Determine the (x, y) coordinate at the center of the cell enclosing the given text.  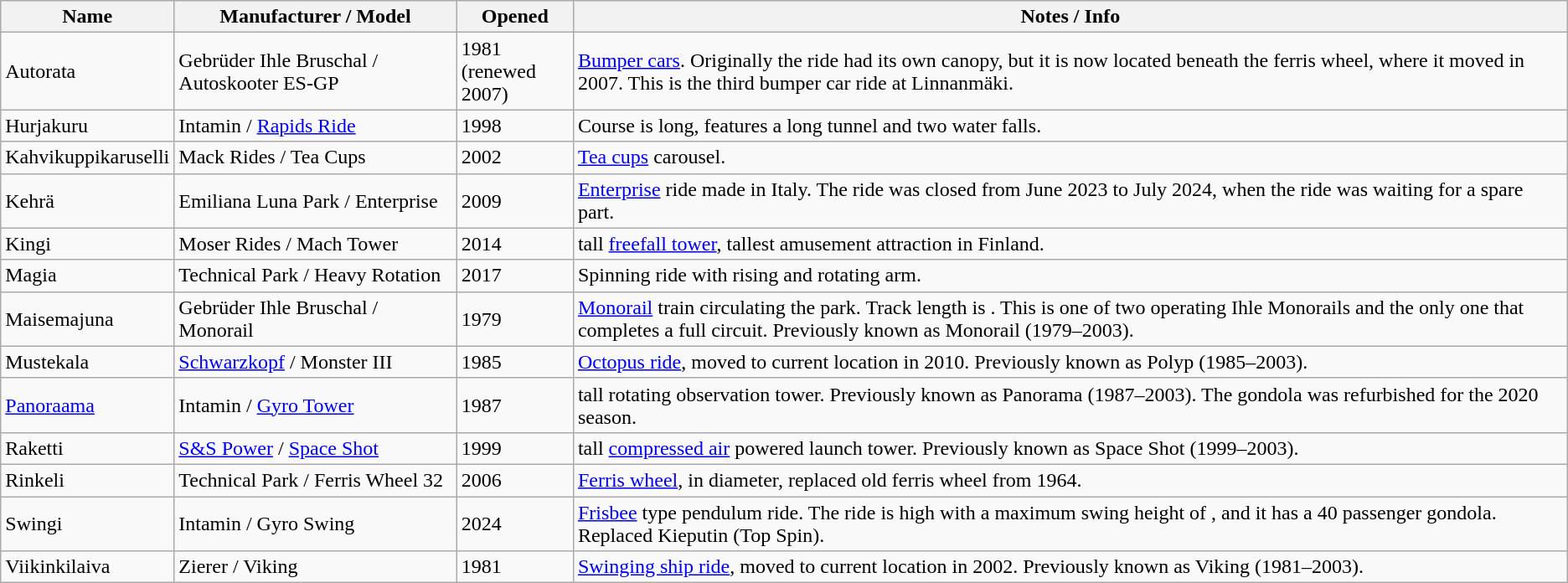
tall rotating observation tower. Previously known as Panorama (1987–2003). The gondola was refurbished for the 2020 season. (1070, 405)
tall compressed air powered launch tower. Previously known as Space Shot (1999–2003). (1070, 448)
Intamin / Rapids Ride (315, 126)
Zierer / Viking (315, 567)
Opened (514, 17)
1981 (514, 567)
2017 (514, 276)
Tea cups carousel. (1070, 157)
2014 (514, 244)
Maisemajuna (87, 318)
Ferris wheel, in diameter, replaced old ferris wheel from 1964. (1070, 480)
Moser Rides / Mach Tower (315, 244)
2002 (514, 157)
Kehrä (87, 201)
Frisbee type pendulum ride. The ride is high with a maximum swing height of , and it has a 40 passenger gondola. Replaced Kieputin (Top Spin). (1070, 523)
Technical Park / Heavy Rotation (315, 276)
2009 (514, 201)
Intamin / Gyro Tower (315, 405)
Name (87, 17)
Technical Park / Ferris Wheel 32 (315, 480)
Manufacturer / Model (315, 17)
1979 (514, 318)
Course is long, features a long tunnel and two water falls. (1070, 126)
Enterprise ride made in Italy. The ride was closed from June 2023 to July 2024, when the ride was waiting for a spare part. (1070, 201)
Spinning ride with rising and rotating arm. (1070, 276)
1985 (514, 362)
Kingi (87, 244)
Raketti (87, 448)
Notes / Info (1070, 17)
Mustekala (87, 362)
2024 (514, 523)
Swinging ship ride, moved to current location in 2002. Previously known as Viking (1981–2003). (1070, 567)
Autorata (87, 71)
Rinkeli (87, 480)
1999 (514, 448)
Magia (87, 276)
Intamin / Gyro Swing (315, 523)
Mack Rides / Tea Cups (315, 157)
Viikinkilaiva (87, 567)
Gebrüder Ihle Bruschal / Autoskooter ES-GP (315, 71)
Swingi (87, 523)
1998 (514, 126)
Kahvikuppikaruselli (87, 157)
Panoraama (87, 405)
Gebrüder Ihle Bruschal / Monorail (315, 318)
Emiliana Luna Park / Enterprise (315, 201)
1987 (514, 405)
S&S Power / Space Shot (315, 448)
Hurjakuru (87, 126)
1981(renewed 2007) (514, 71)
Schwarzkopf / Monster III (315, 362)
2006 (514, 480)
tall freefall tower, tallest amusement attraction in Finland. (1070, 244)
Octopus ride, moved to current location in 2010. Previously known as Polyp (1985–2003). (1070, 362)
